Identify which cell holds the provided text, then report its (X, Y) central coordinate. 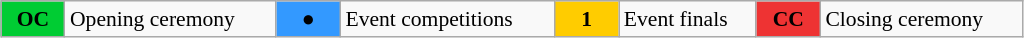
OC (33, 19)
Opening ceremony (170, 19)
CC (788, 19)
Closing ceremony (922, 19)
Event competitions (447, 19)
1 (587, 19)
● (308, 19)
Event finals (688, 19)
